Determine the [x, y] coordinate at the center of the cell enclosing the given text.  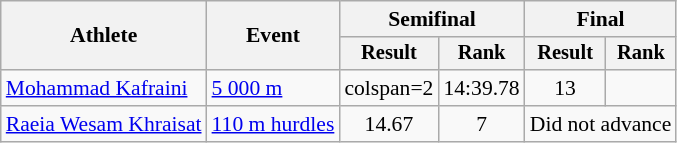
Event [274, 36]
Semifinal [432, 19]
5 000 m [274, 88]
colspan=2 [388, 88]
14:39.78 [481, 88]
13 [566, 88]
Athlete [104, 36]
Did not advance [601, 124]
110 m hurdles [274, 124]
Mohammad Kafraini [104, 88]
14.67 [388, 124]
Raeia Wesam Khraisat [104, 124]
7 [481, 124]
Final [601, 19]
